Locate the cell with the specified text and output its (X, Y) center coordinate. 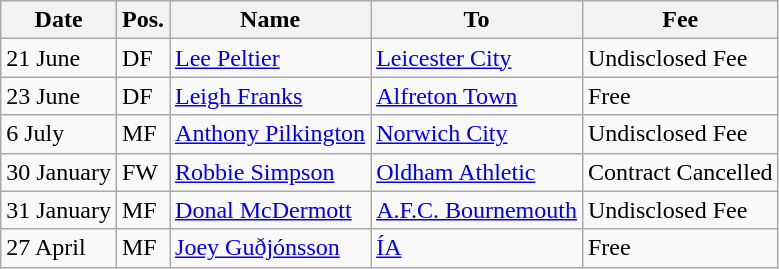
21 June (59, 58)
Oldham Athletic (477, 172)
6 July (59, 134)
Contract Cancelled (680, 172)
Joey Guðjónsson (270, 248)
A.F.C. Bournemouth (477, 210)
Leicester City (477, 58)
30 January (59, 172)
Date (59, 20)
Name (270, 20)
Leigh Franks (270, 96)
31 January (59, 210)
Anthony Pilkington (270, 134)
27 April (59, 248)
Alfreton Town (477, 96)
Donal McDermott (270, 210)
Lee Peltier (270, 58)
Pos. (142, 20)
Robbie Simpson (270, 172)
23 June (59, 96)
Norwich City (477, 134)
FW (142, 172)
ÍA (477, 248)
To (477, 20)
Fee (680, 20)
